Search for the cell housing the specified text and yield its [x, y] center coordinate. 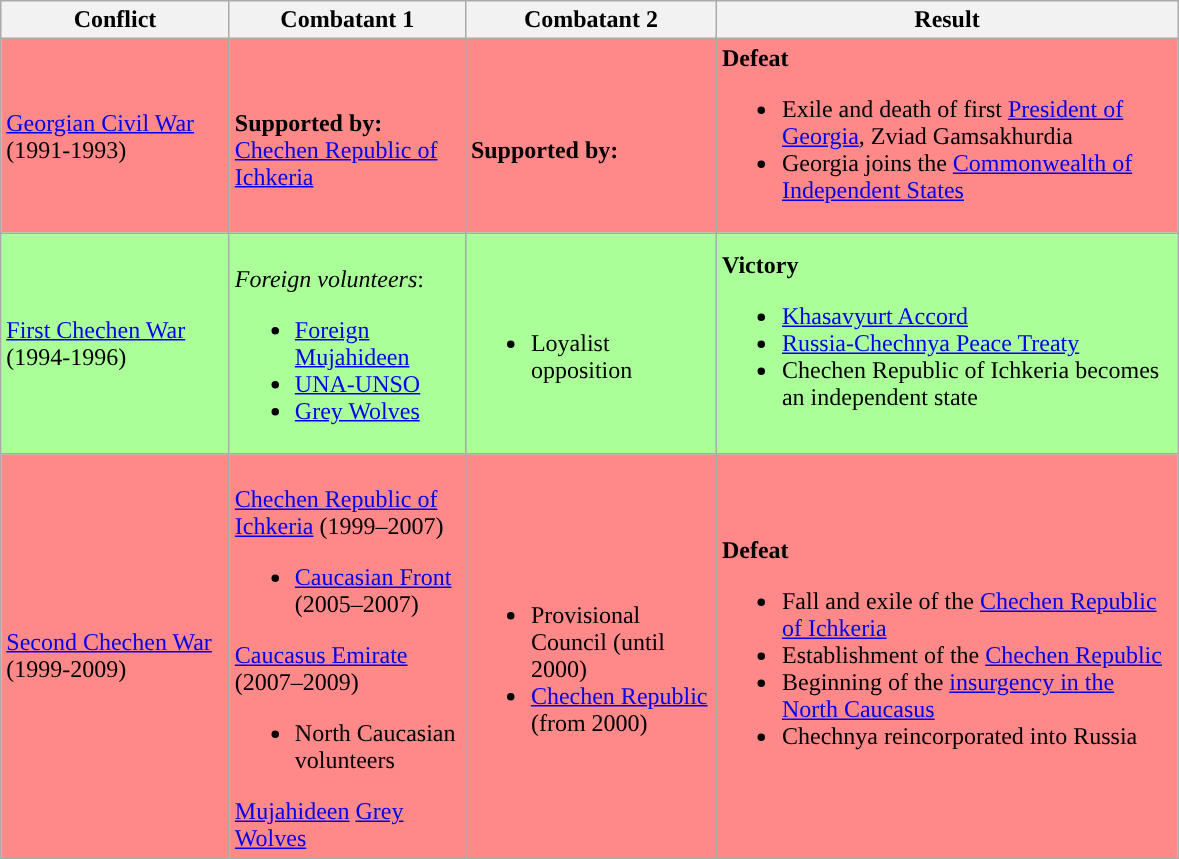
DefeatExile and death of first President of Georgia, Zviad GamsakhurdiaGeorgia joins the Commonwealth of Independent States [946, 136]
Combatant 2 [590, 20]
Second Chechen War(1999-2009) [116, 656]
VictoryKhasavyurt AccordRussia-Chechnya Peace TreatyChechen Republic of Ichkeria becomes an independent state [946, 344]
Georgian Civil War (1991-1993) [116, 136]
Loyalist opposition [590, 344]
Supported by: [590, 136]
Chechen Republic of Ichkeria (1999–2007) Caucasian Front (2005–2007) Caucasus Emirate (2007–2009)North Caucasian volunteers Mujahideen Grey Wolves [347, 656]
First Chechen War (1994-1996) [116, 344]
Combatant 1 [347, 20]
Result [946, 20]
Provisional Council (until 2000) Chechen Republic (from 2000) [590, 656]
Foreign volunteers: Foreign Mujahideen UNA-UNSO Grey Wolves [347, 344]
Conflict [116, 20]
Supported by: Chechen Republic of Ichkeria [347, 136]
